Output the (x, y) coordinate of the center of the cell containing the given text.  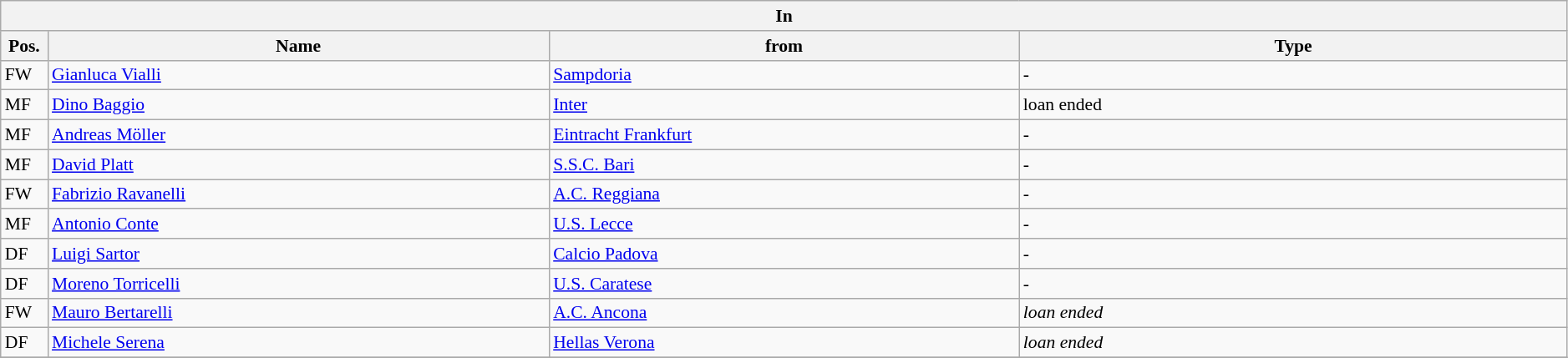
Pos. (24, 46)
Michele Serena (298, 343)
from (784, 46)
Luigi Sartor (298, 254)
David Platt (298, 164)
In (784, 16)
U.S. Caratese (784, 284)
Type (1293, 46)
Andreas Möller (298, 135)
Sampdoria (784, 75)
U.S. Lecce (784, 224)
Gianluca Vialli (298, 75)
Eintracht Frankfurt (784, 135)
Antonio Conte (298, 224)
Mauro Bertarelli (298, 313)
Name (298, 46)
Dino Baggio (298, 105)
Moreno Torricelli (298, 284)
Hellas Verona (784, 343)
Inter (784, 105)
A.C. Reggiana (784, 194)
Calcio Padova (784, 254)
S.S.C. Bari (784, 164)
A.C. Ancona (784, 313)
Fabrizio Ravanelli (298, 194)
